Output the [x, y] coordinate of the center of the cell containing the given text.  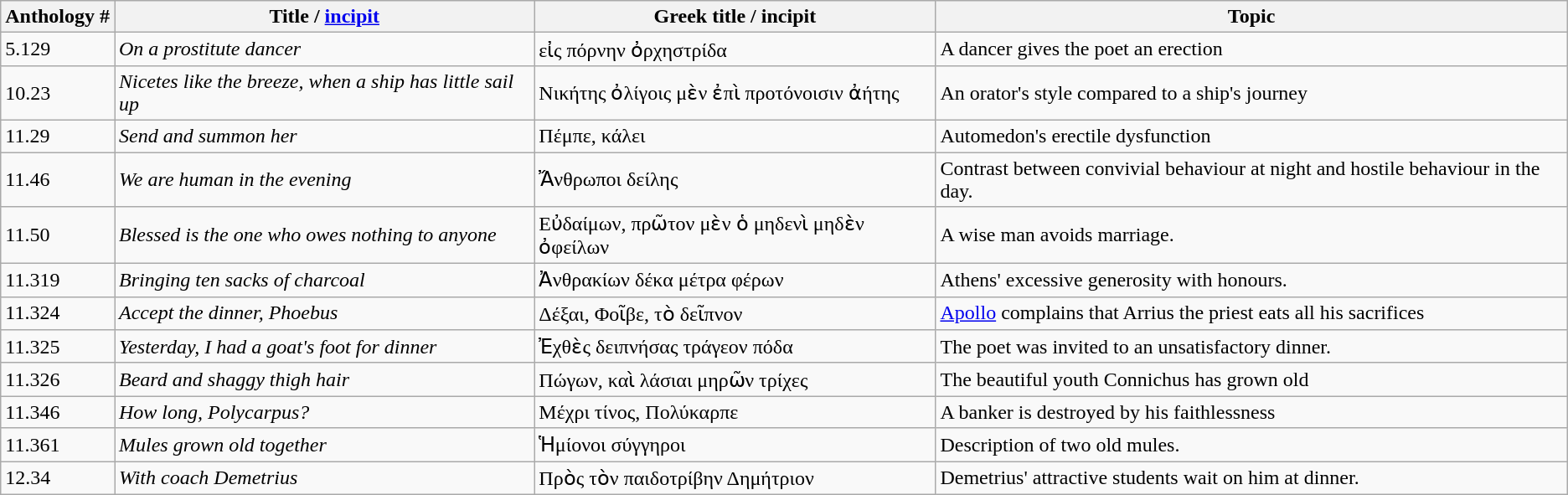
Description of two old mules. [1251, 445]
On a prostitute dancer [323, 49]
Mules grown old together [323, 445]
How long, Polycarpus? [323, 412]
Send and summon her [323, 136]
With coach Demetrius [323, 477]
10.23 [58, 92]
Δέξαι, Φοῖβε, τὸ δεῖπνον [735, 313]
Yesterday, I had a goat's foot for dinner [323, 347]
A banker is destroyed by his faithlessness [1251, 412]
5.129 [58, 49]
11.325 [58, 347]
Ἀνθρακίων δέκα μέτρα φέρων [735, 281]
Anthology # [58, 17]
11.29 [58, 136]
Ἐχθὲς δειπνήσας τράγεον πόδα [735, 347]
A wise man avoids marriage. [1251, 235]
Bringing ten sacks of charcoal [323, 281]
Πώγων, καὶ λάσιαι μηρῶν τρίχες [735, 379]
Ἡμίονοι σύγγηροι [735, 445]
εἰς πόρνην ὀρχηστρίδα [735, 49]
Greek title / incipit [735, 17]
Contrast between convivial behaviour at night and hostile behaviour in the day. [1251, 179]
The poet was invited to an unsatisfactory dinner. [1251, 347]
Title / incipit [323, 17]
Beard and shaggy thigh hair [323, 379]
Nicetes like the breeze, when a ship has little sail up [323, 92]
Πέμπε, κάλει [735, 136]
11.46 [58, 179]
Topic [1251, 17]
Demetrius' attractive students wait on him at dinner. [1251, 477]
Accept the dinner, Phoebus [323, 313]
11.346 [58, 412]
12.34 [58, 477]
Athens' excessive generosity with honours. [1251, 281]
Ἄνθρωποι δείλης [735, 179]
11.326 [58, 379]
A dancer gives the poet an erection [1251, 49]
11.50 [58, 235]
11.324 [58, 313]
11.319 [58, 281]
Πρὸς τὸν παιδοτρίβην Δημήτριον [735, 477]
Εὐδαίμων, πρῶτον μὲν ὁ μηδενὶ μηδὲν ὀφείλων [735, 235]
Automedon's erectile dysfunction [1251, 136]
Μέχρι τίνος, Πολύκαρπε [735, 412]
Apollo complains that Arrius the priest eats all his sacrifices [1251, 313]
The beautiful youth Connichus has grown old [1251, 379]
Blessed is the one who owes nothing to anyone [323, 235]
We are human in the evening [323, 179]
11.361 [58, 445]
Νικήτης ὀλίγοις μὲν ἐπὶ προτόνοισιν ἀήτης [735, 92]
An orator's style compared to a ship's journey [1251, 92]
